Determine the [X, Y] coordinate at the center of the cell enclosing the given text.  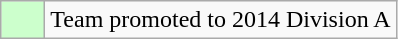
Team promoted to 2014 Division A [220, 20]
